Determine the [x, y] coordinate at the center of the cell enclosing the given text.  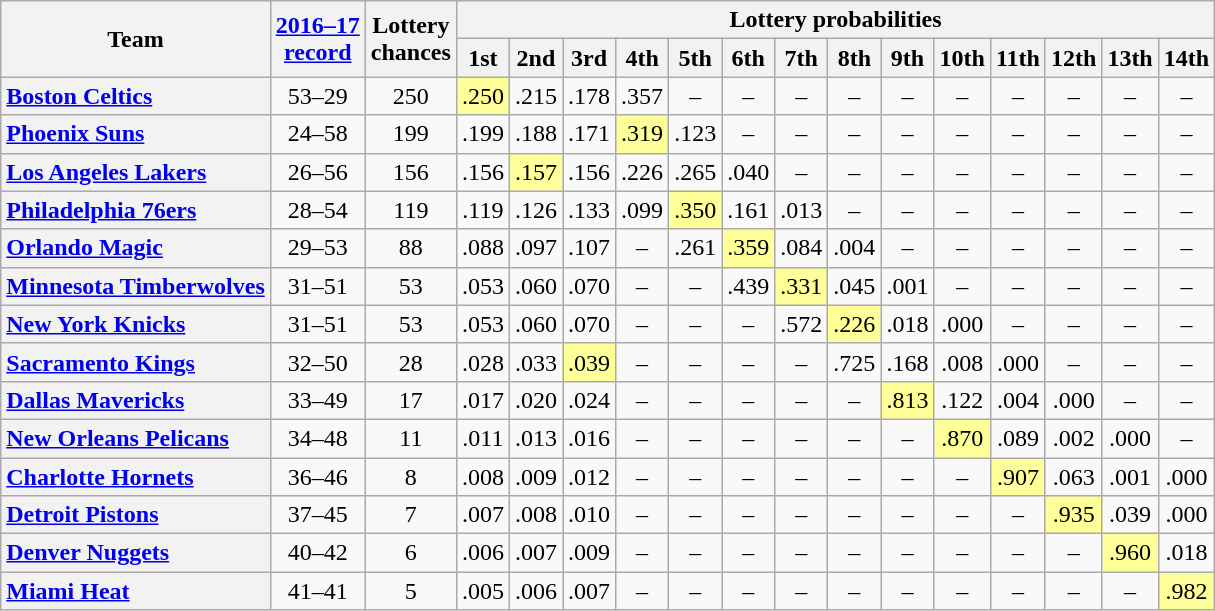
.040 [748, 172]
.126 [536, 210]
.935 [1073, 515]
.907 [1018, 477]
14th [1186, 58]
Sacramento Kings [136, 362]
119 [410, 210]
.215 [536, 96]
250 [410, 96]
32–50 [318, 362]
.982 [1186, 591]
7 [410, 515]
Lottery probabilities [835, 20]
6 [410, 553]
156 [410, 172]
Orlando Magic [136, 248]
.005 [482, 591]
.319 [642, 134]
34–48 [318, 438]
.199 [482, 134]
33–49 [318, 400]
199 [410, 134]
.331 [802, 286]
Charlotte Hornets [136, 477]
.122 [962, 400]
Phoenix Suns [136, 134]
11th [1018, 58]
37–45 [318, 515]
41–41 [318, 591]
26–56 [318, 172]
3rd [588, 58]
.099 [642, 210]
.265 [696, 172]
.725 [854, 362]
.028 [482, 362]
Minnesota Timberwolves [136, 286]
29–53 [318, 248]
5 [410, 591]
7th [802, 58]
New York Knicks [136, 324]
36–46 [318, 477]
.870 [962, 438]
8 [410, 477]
12th [1073, 58]
28 [410, 362]
.439 [748, 286]
2nd [536, 58]
.088 [482, 248]
.359 [748, 248]
9th [908, 58]
.188 [536, 134]
Dallas Mavericks [136, 400]
1st [482, 58]
.178 [588, 96]
.012 [588, 477]
.350 [696, 210]
88 [410, 248]
Lotterychances [410, 39]
.161 [748, 210]
11 [410, 438]
.813 [908, 400]
.011 [482, 438]
.250 [482, 96]
.016 [588, 438]
.261 [696, 248]
.010 [588, 515]
.171 [588, 134]
Miami Heat [136, 591]
.123 [696, 134]
.063 [1073, 477]
.024 [588, 400]
5th [696, 58]
28–54 [318, 210]
.045 [854, 286]
.168 [908, 362]
Denver Nuggets [136, 553]
13th [1130, 58]
.133 [588, 210]
Philadelphia 76ers [136, 210]
40–42 [318, 553]
2016–17record [318, 39]
Boston Celtics [136, 96]
.107 [588, 248]
6th [748, 58]
Detroit Pistons [136, 515]
New Orleans Pelicans [136, 438]
Team [136, 39]
.033 [536, 362]
.020 [536, 400]
.960 [1130, 553]
10th [962, 58]
Los Angeles Lakers [136, 172]
53–29 [318, 96]
.017 [482, 400]
.572 [802, 324]
.084 [802, 248]
8th [854, 58]
4th [642, 58]
24–58 [318, 134]
.089 [1018, 438]
.157 [536, 172]
.119 [482, 210]
.002 [1073, 438]
17 [410, 400]
.357 [642, 96]
.097 [536, 248]
